From the cell containing the given text, extract its center point as (X, Y) coordinate. 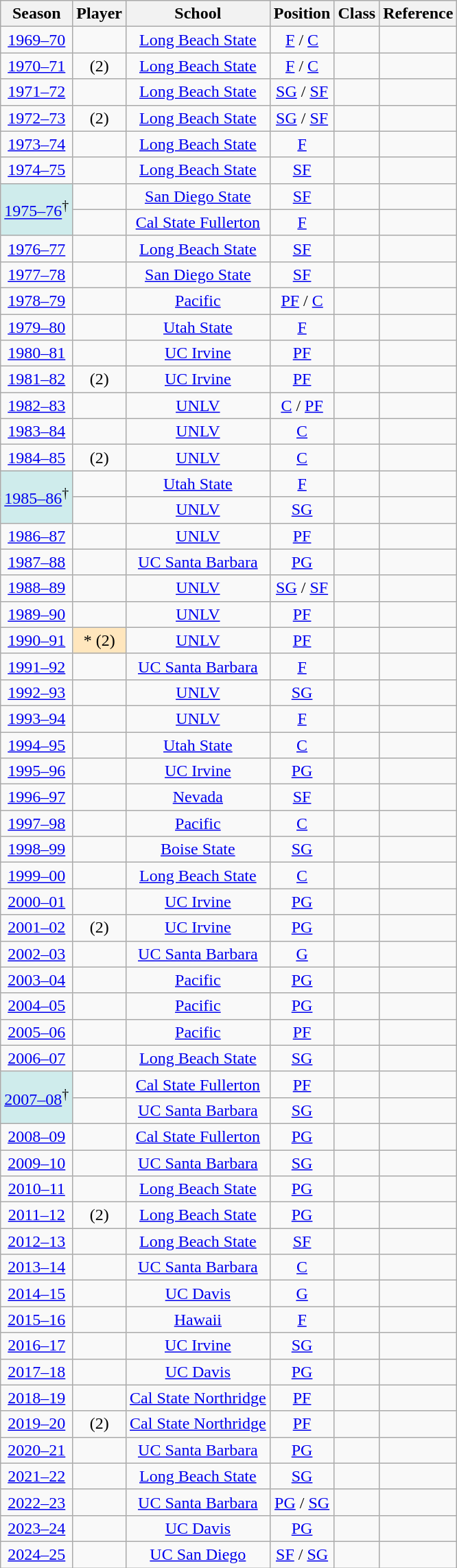
2016–17 (37, 1346)
2022–23 (37, 1502)
1988–89 (37, 588)
1989–90 (37, 614)
2002–03 (37, 954)
2006–07 (37, 1058)
2019–20 (37, 1424)
1986–87 (37, 536)
2005–06 (37, 1032)
2018–19 (37, 1398)
2014–15 (37, 1294)
1985–86† (37, 497)
2003–04 (37, 980)
SF / SG (302, 1554)
Position (302, 14)
1991–92 (37, 666)
2010–11 (37, 1189)
1974–75 (37, 170)
1978–79 (37, 301)
1975–76† (37, 209)
UC San Diego (198, 1554)
1990–91 (37, 640)
2011–12 (37, 1215)
Season (37, 14)
2020–21 (37, 1450)
1976–77 (37, 248)
1997–98 (37, 823)
Boise State (198, 850)
1999–00 (37, 876)
2013–14 (37, 1267)
2000–01 (37, 902)
2009–10 (37, 1163)
1993–94 (37, 718)
Player (99, 14)
1979–80 (37, 327)
PG / SG (302, 1502)
1981–82 (37, 379)
1973–74 (37, 144)
1983–84 (37, 432)
1977–78 (37, 274)
1996–97 (37, 797)
1987–88 (37, 562)
2021–22 (37, 1476)
Reference (419, 14)
Hawaii (198, 1320)
1971–72 (37, 92)
2015–16 (37, 1320)
2012–13 (37, 1241)
2023–24 (37, 1528)
1984–85 (37, 458)
1994–95 (37, 745)
1969–70 (37, 40)
1995–96 (37, 771)
2017–18 (37, 1372)
1982–83 (37, 406)
2008–09 (37, 1136)
1992–93 (37, 692)
1972–73 (37, 118)
School (198, 14)
1970–71 (37, 66)
C / PF (302, 406)
Nevada (198, 797)
Class (357, 14)
PF / C (302, 301)
1980–81 (37, 353)
2024–25 (37, 1554)
2001–02 (37, 928)
1998–99 (37, 850)
2004–05 (37, 1006)
2007–08† (37, 1097)
* (2) (99, 640)
